Locate the cell with the specified text and output its [X, Y] center coordinate. 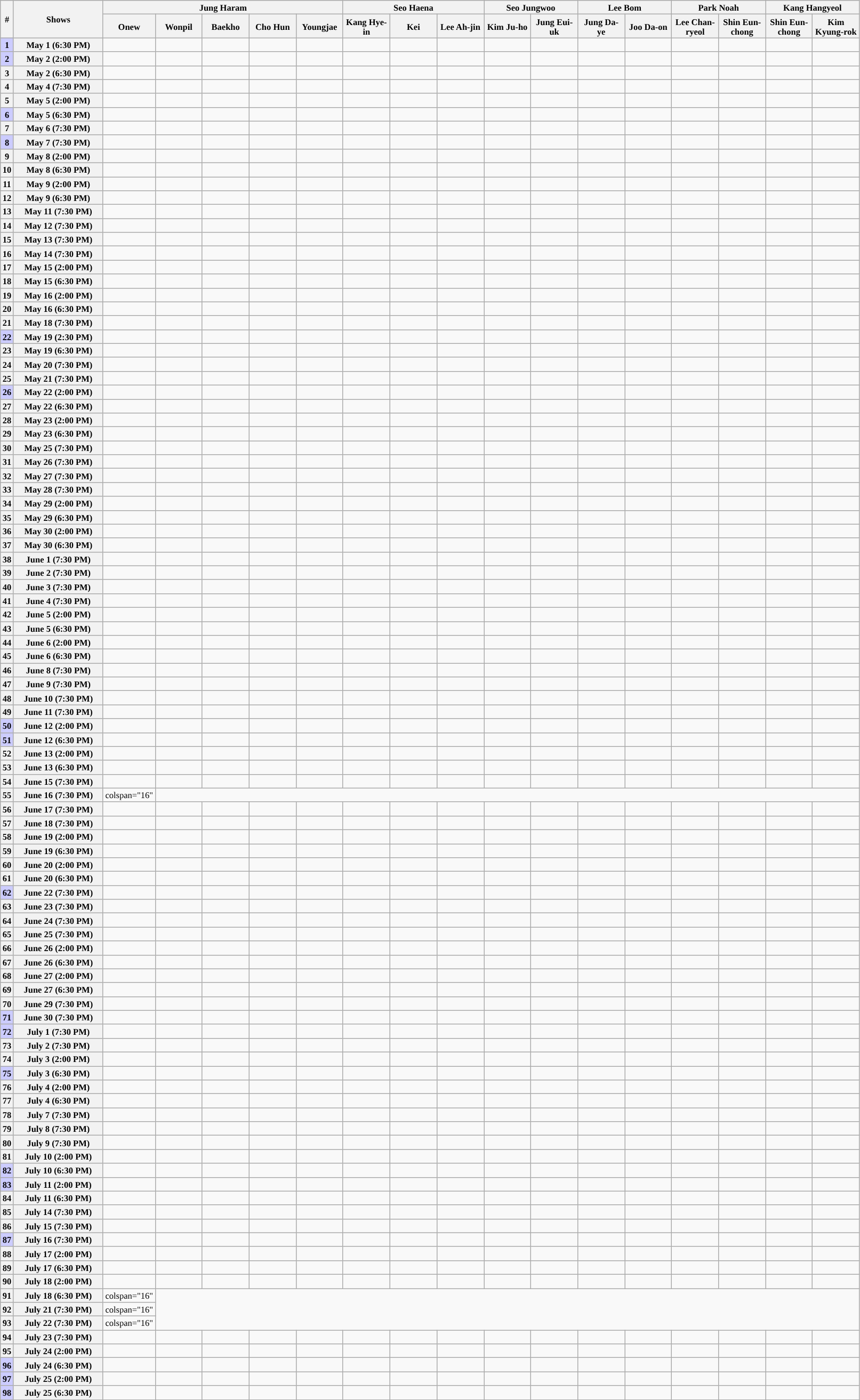
May 6 (7:30 PM) [58, 128]
9 [7, 156]
July 25 (2:00 PM) [58, 1379]
July 3 (2:00 PM) [58, 1059]
58 [7, 836]
June 27 (6:30 PM) [58, 989]
Kim Kyung-rok [836, 26]
May 15 (6:30 PM) [58, 281]
May 8 (2:00 PM) [58, 156]
Lee Bom [625, 7]
60 [7, 865]
40 [7, 586]
88 [7, 1253]
June 5 (2:00 PM) [58, 614]
May 29 (2:00 PM) [58, 503]
Seo Jungwoo [531, 7]
May 7 (7:30 PM) [58, 142]
30 [7, 448]
21 [7, 323]
May 30 (6:30 PM) [58, 545]
Cho Hun [272, 26]
June 11 (7:30 PM) [58, 712]
12 [7, 198]
91 [7, 1295]
June 27 (2:00 PM) [58, 976]
May 30 (2:00 PM) [58, 531]
72 [7, 1031]
Joo Da-on [648, 26]
June 8 (7:30 PM) [58, 670]
36 [7, 531]
July 17 (2:00 PM) [58, 1253]
61 [7, 879]
31 [7, 462]
94 [7, 1337]
82 [7, 1170]
33 [7, 489]
11 [7, 184]
63 [7, 906]
38 [7, 559]
6 [7, 114]
Lee Chan-ryeol [695, 26]
May 21 (7:30 PM) [58, 378]
64 [7, 920]
May 16 (6:30 PM) [58, 309]
4 [7, 86]
Lee Ah-jin [460, 26]
July 8 (7:30 PM) [58, 1129]
14 [7, 226]
July 7 (7:30 PM) [58, 1115]
18 [7, 281]
May 16 (2:00 PM) [58, 295]
June 12 (6:30 PM) [58, 739]
June 24 (7:30 PM) [58, 920]
Kang Hangyeol [813, 7]
July 15 (7:30 PM) [58, 1226]
49 [7, 712]
May 12 (7:30 PM) [58, 226]
Jung Da-ye [601, 26]
29 [7, 434]
89 [7, 1267]
June 15 (7:30 PM) [58, 781]
96 [7, 1365]
June 1 (7:30 PM) [58, 559]
June 26 (2:00 PM) [58, 948]
July 17 (6:30 PM) [58, 1267]
52 [7, 753]
73 [7, 1045]
67 [7, 962]
7 [7, 128]
57 [7, 823]
June 10 (7:30 PM) [58, 698]
June 6 (2:00 PM) [58, 642]
53 [7, 767]
July 1 (7:30 PM) [58, 1031]
July 18 (6:30 PM) [58, 1295]
May 1 (6:30 PM) [58, 45]
June 18 (7:30 PM) [58, 823]
35 [7, 517]
July 10 (6:30 PM) [58, 1170]
Kim Ju-ho [508, 26]
July 14 (7:30 PM) [58, 1212]
45 [7, 656]
81 [7, 1156]
62 [7, 892]
10 [7, 170]
June 23 (7:30 PM) [58, 906]
May 22 (6:30 PM) [58, 406]
June 17 (7:30 PM) [58, 809]
19 [7, 295]
May 20 (7:30 PM) [58, 364]
May 19 (2:30 PM) [58, 336]
June 16 (7:30 PM) [58, 795]
50 [7, 726]
Kang Hye-in [366, 26]
May 9 (6:30 PM) [58, 198]
Wonpil [179, 26]
Jung Eui-uk [554, 26]
69 [7, 989]
3 [7, 73]
90 [7, 1281]
70 [7, 1003]
June 4 (7:30 PM) [58, 600]
39 [7, 573]
22 [7, 336]
June 29 (7:30 PM) [58, 1003]
# [7, 19]
77 [7, 1101]
71 [7, 1017]
July 3 (6:30 PM) [58, 1073]
July 2 (7:30 PM) [58, 1045]
June 22 (7:30 PM) [58, 892]
43 [7, 629]
41 [7, 600]
May 29 (6:30 PM) [58, 517]
July 11 (6:30 PM) [58, 1198]
26 [7, 392]
June 5 (6:30 PM) [58, 629]
5 [7, 100]
Baekho [226, 26]
May 13 (7:30 PM) [58, 239]
June 13 (2:00 PM) [58, 753]
56 [7, 809]
May 2 (6:30 PM) [58, 73]
June 20 (6:30 PM) [58, 879]
May 23 (2:00 PM) [58, 420]
65 [7, 934]
July 24 (2:00 PM) [58, 1351]
May 27 (7:30 PM) [58, 476]
42 [7, 614]
78 [7, 1115]
May 28 (7:30 PM) [58, 489]
May 14 (7:30 PM) [58, 253]
76 [7, 1087]
July 22 (7:30 PM) [58, 1323]
16 [7, 253]
25 [7, 378]
June 6 (6:30 PM) [58, 656]
Kei [413, 26]
15 [7, 239]
June 30 (7:30 PM) [58, 1017]
June 3 (7:30 PM) [58, 586]
32 [7, 476]
July 23 (7:30 PM) [58, 1337]
85 [7, 1212]
Jung Haram [223, 7]
May 26 (7:30 PM) [58, 462]
July 24 (6:30 PM) [58, 1365]
June 19 (6:30 PM) [58, 850]
July 21 (7:30 PM) [58, 1309]
54 [7, 781]
May 11 (7:30 PM) [58, 212]
92 [7, 1309]
Seo Haena [413, 7]
May 15 (2:00 PM) [58, 267]
June 19 (2:00 PM) [58, 836]
May 25 (7:30 PM) [58, 448]
17 [7, 267]
July 10 (2:00 PM) [58, 1156]
27 [7, 406]
28 [7, 420]
May 4 (7:30 PM) [58, 86]
55 [7, 795]
95 [7, 1351]
May 19 (6:30 PM) [58, 350]
20 [7, 309]
July 11 (2:00 PM) [58, 1184]
86 [7, 1226]
34 [7, 503]
May 8 (6:30 PM) [58, 170]
13 [7, 212]
83 [7, 1184]
Shows [58, 19]
87 [7, 1240]
98 [7, 1393]
80 [7, 1142]
74 [7, 1059]
July 4 (6:30 PM) [58, 1101]
May 2 (2:00 PM) [58, 59]
July 25 (6:30 PM) [58, 1393]
2 [7, 59]
1 [7, 45]
48 [7, 698]
Onew [129, 26]
May 9 (2:00 PM) [58, 184]
66 [7, 948]
24 [7, 364]
July 4 (2:00 PM) [58, 1087]
79 [7, 1129]
June 20 (2:00 PM) [58, 865]
June 9 (7:30 PM) [58, 684]
23 [7, 350]
May 23 (6:30 PM) [58, 434]
May 5 (6:30 PM) [58, 114]
June 25 (7:30 PM) [58, 934]
68 [7, 976]
46 [7, 670]
May 18 (7:30 PM) [58, 323]
93 [7, 1323]
May 5 (2:00 PM) [58, 100]
97 [7, 1379]
June 12 (2:00 PM) [58, 726]
July 18 (2:00 PM) [58, 1281]
June 2 (7:30 PM) [58, 573]
75 [7, 1073]
8 [7, 142]
84 [7, 1198]
37 [7, 545]
June 13 (6:30 PM) [58, 767]
Park Noah [719, 7]
51 [7, 739]
June 26 (6:30 PM) [58, 962]
July 9 (7:30 PM) [58, 1142]
59 [7, 850]
47 [7, 684]
44 [7, 642]
Youngjae [319, 26]
July 16 (7:30 PM) [58, 1240]
May 22 (2:00 PM) [58, 392]
